Identify which cell holds the provided text, then report its [X, Y] central coordinate. 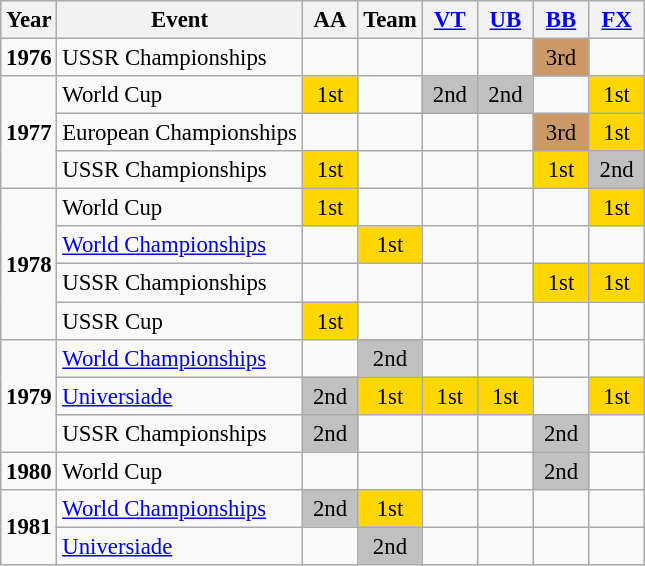
1980 [29, 471]
AA [330, 20]
Year [29, 20]
USSR Cup [180, 321]
BB [561, 20]
UB [506, 20]
1981 [29, 528]
1976 [29, 58]
FX [617, 20]
1979 [29, 396]
1977 [29, 132]
VT [450, 20]
Team [390, 20]
European Championships [180, 133]
Event [180, 20]
1978 [29, 264]
